Extract the [X, Y] coordinate from the center of the cell holding the provided text.  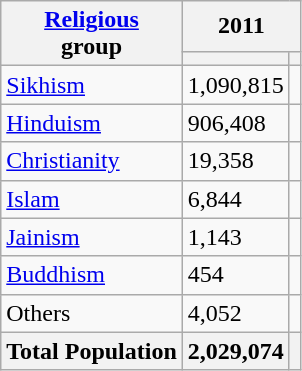
Hinduism [92, 123]
1,090,815 [236, 85]
454 [236, 275]
Buddhism [92, 275]
4,052 [236, 313]
2,029,074 [236, 351]
Islam [92, 199]
19,358 [236, 161]
2011 [241, 26]
Jainism [92, 237]
Sikhism [92, 85]
906,408 [236, 123]
Total Population [92, 351]
Christianity [92, 161]
Others [92, 313]
1,143 [236, 237]
Religiousgroup [92, 34]
6,844 [236, 199]
